Provide the (X, Y) coordinate of the cell's center where the given text is located.  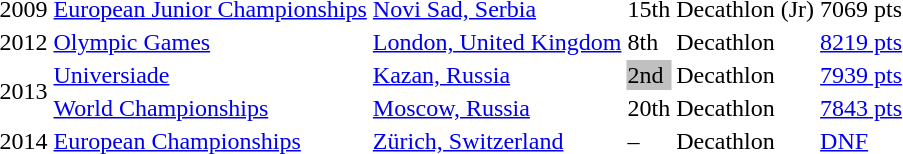
Universiade (210, 75)
Moscow, Russia (497, 108)
8th (649, 42)
20th (649, 108)
2nd (649, 75)
Olympic Games (210, 42)
Kazan, Russia (497, 75)
World Championships (210, 108)
London, United Kingdom (497, 42)
